Provide the (X, Y) coordinate of the cell's center where the given text is located.  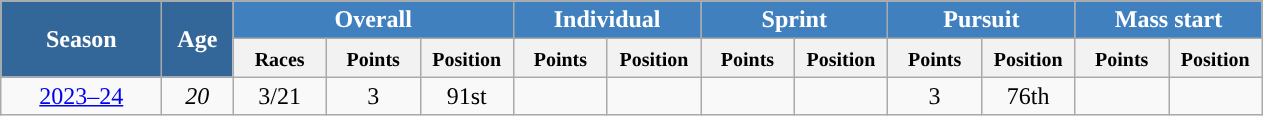
Season (82, 39)
Sprint (794, 20)
Mass start (1168, 20)
20 (198, 96)
76th (1028, 96)
2023–24 (82, 96)
91st (467, 96)
Pursuit (982, 20)
Overall (374, 20)
Individual (608, 20)
Races (280, 58)
3/21 (280, 96)
Age (198, 39)
